From the cell containing the given text, extract its center point as [X, Y] coordinate. 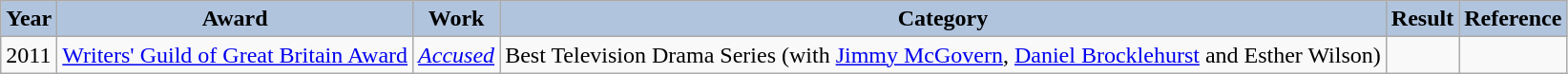
2011 [29, 55]
Award [235, 19]
Writers' Guild of Great Britain Award [235, 55]
Category [943, 19]
Reference [1514, 19]
Best Television Drama Series (with Jimmy McGovern, Daniel Brocklehurst and Esther Wilson) [943, 55]
Work [456, 19]
Accused [456, 55]
Year [29, 19]
Result [1422, 19]
